Detect which cell encompasses the target text, then output its (x, y) center coordinate. 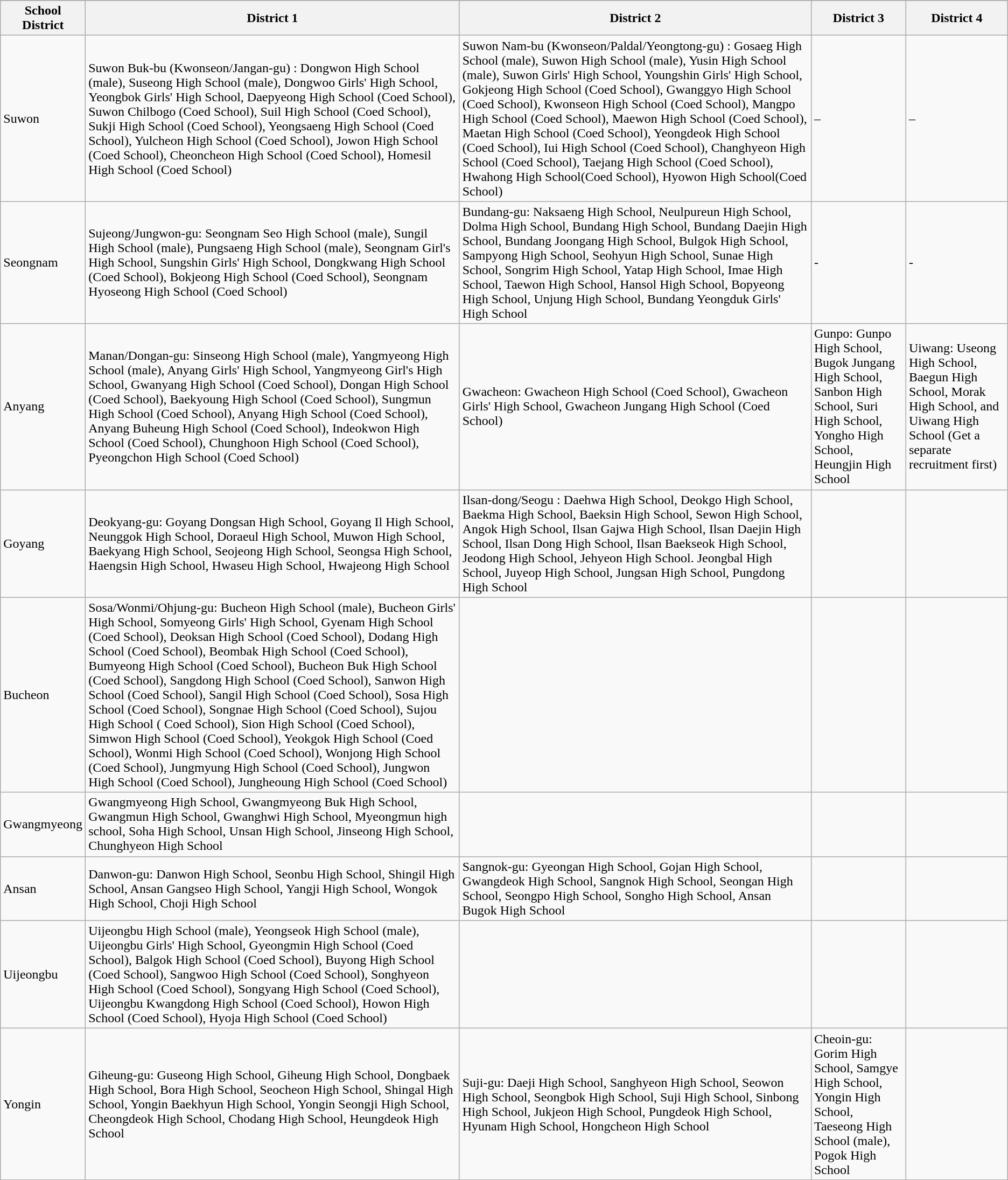
Gwangmyeong (43, 824)
District 1 (272, 18)
District 2 (635, 18)
District 3 (858, 18)
Seongnam (43, 263)
Uijeongbu (43, 974)
Goyang (43, 543)
Uiwang: Useong High School, Baegun High School, Morak High School, and Uiwang High School (Get a separate recruitment first) (956, 407)
Cheoin-gu: Gorim High School, Samgye High School, Yongin High School, Taeseong High School (male), Pogok High School (858, 1104)
Bucheon (43, 695)
District 4 (956, 18)
Gunpo: Gunpo High School, Bugok Jungang High School, Sanbon High School, Suri High School, Yongho High School, Heungjin High School (858, 407)
Anyang (43, 407)
Suwon (43, 118)
Ansan (43, 889)
Yongin (43, 1104)
Gwacheon: Gwacheon High School (Coed School), Gwacheon Girls' High School, Gwacheon Jungang High School (Coed School) (635, 407)
School District (43, 18)
